Detect which cell encompasses the target text, then output its (x, y) center coordinate. 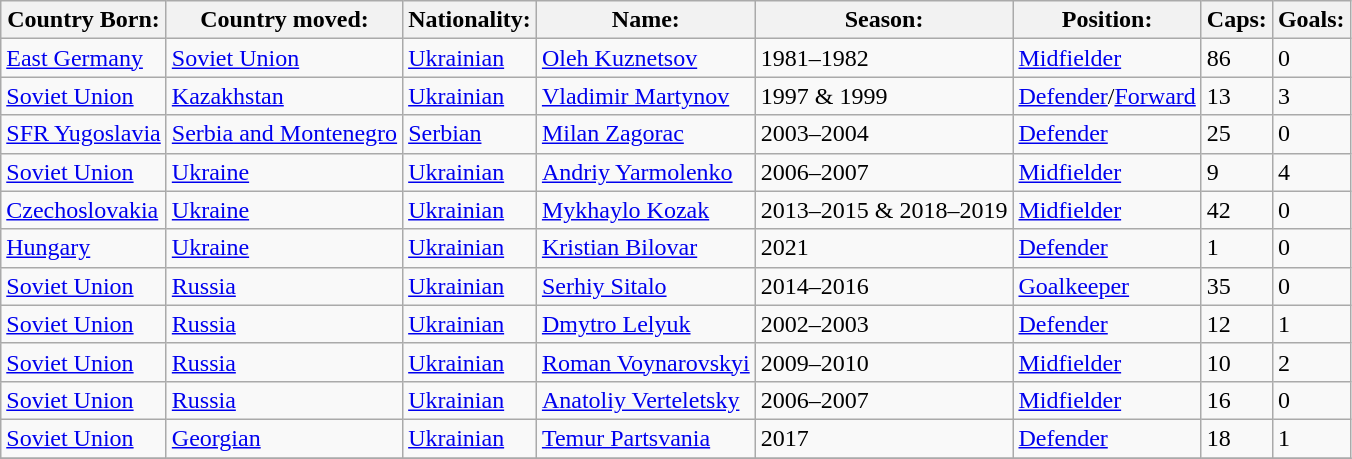
East Germany (84, 58)
Name: (646, 20)
2017 (884, 438)
Caps: (1236, 20)
25 (1236, 134)
10 (1236, 362)
86 (1236, 58)
SFR Yugoslavia (84, 134)
42 (1236, 210)
Anatoliy Verteletsky (646, 400)
Georgian (284, 438)
9 (1236, 172)
2013–2015 & 2018–2019 (884, 210)
2014–2016 (884, 286)
Dmytro Lelyuk (646, 324)
Czechoslovakia (84, 210)
Roman Voynarovskyi (646, 362)
Vladimir Martynov (646, 96)
2 (1311, 362)
Milan Zagorac (646, 134)
Mykhaylo Kozak (646, 210)
Hungary (84, 248)
Andriy Yarmolenko (646, 172)
1981–1982 (884, 58)
3 (1311, 96)
1997 & 1999 (884, 96)
2003–2004 (884, 134)
Serbian (470, 134)
Season: (884, 20)
16 (1236, 400)
12 (1236, 324)
2021 (884, 248)
Goals: (1311, 20)
Kristian Bilovar (646, 248)
2002–2003 (884, 324)
Kazakhstan (284, 96)
13 (1236, 96)
Country Born: (84, 20)
Defender/Forward (1107, 96)
4 (1311, 172)
Nationality: (470, 20)
Goalkeeper (1107, 286)
Serbia and Montenegro (284, 134)
Position: (1107, 20)
18 (1236, 438)
Country moved: (284, 20)
Oleh Kuznetsov (646, 58)
2009–2010 (884, 362)
Temur Partsvania (646, 438)
35 (1236, 286)
Serhiy Sitalo (646, 286)
